For the text-containing cell, return its midpoint in (x, y) coordinate format. 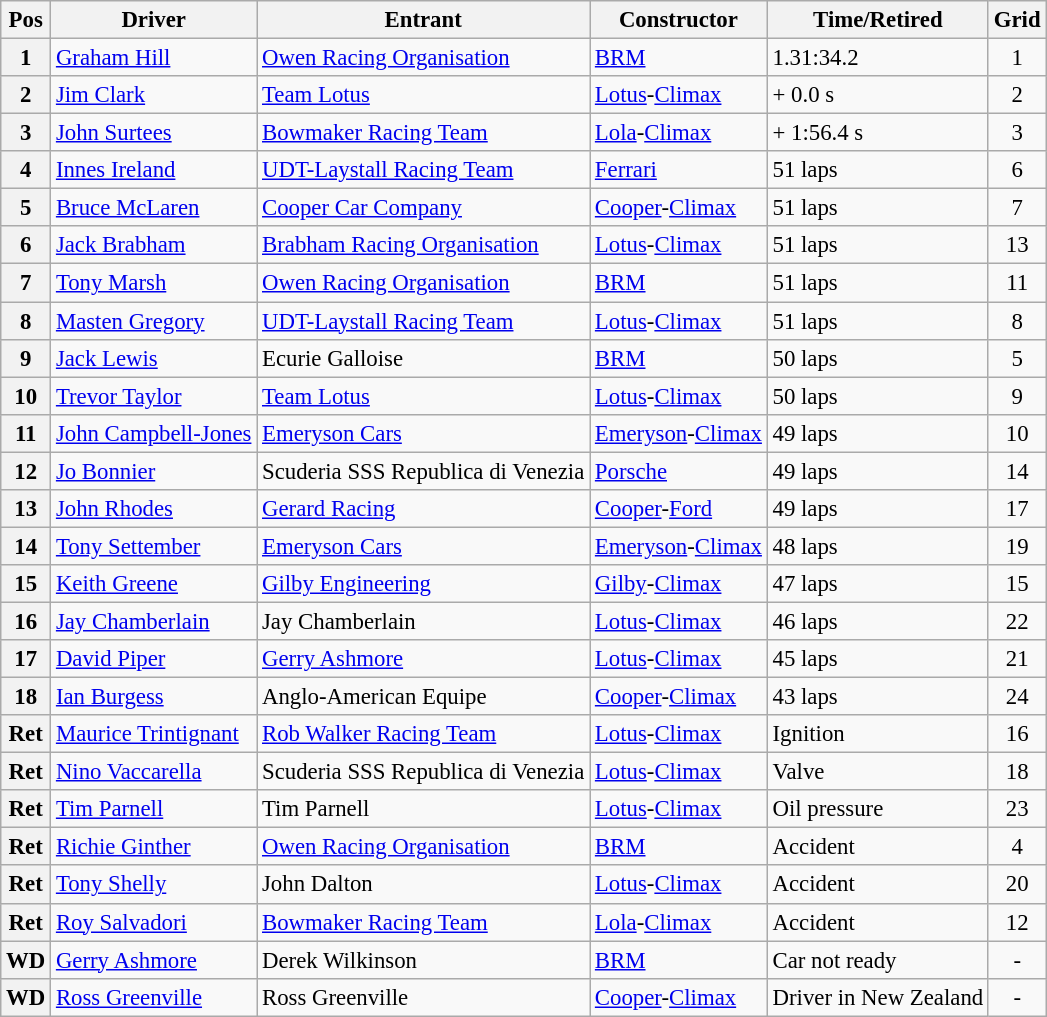
Bruce McLaren (154, 208)
John Dalton (424, 885)
Gerard Racing (424, 509)
Constructor (679, 20)
Oil pressure (878, 809)
Ferrari (679, 170)
Roy Salvadori (154, 922)
John Campbell-Jones (154, 433)
Anglo-American Equipe (424, 697)
Derek Wilkinson (424, 960)
+ 0.0 s (878, 95)
Entrant (424, 20)
Tony Marsh (154, 283)
Masten Gregory (154, 321)
24 (1016, 697)
Innes Ireland (154, 170)
Ecurie Galloise (424, 358)
Ignition (878, 734)
Grid (1016, 20)
John Surtees (154, 133)
Porsche (679, 471)
47 laps (878, 584)
21 (1016, 659)
Jo Bonnier (154, 471)
45 laps (878, 659)
Trevor Taylor (154, 396)
Jack Lewis (154, 358)
Tony Shelly (154, 885)
Tony Settember (154, 546)
Keith Greene (154, 584)
John Rhodes (154, 509)
Cooper-Ford (679, 509)
Brabham Racing Organisation (424, 245)
Graham Hill (154, 58)
Maurice Trintignant (154, 734)
20 (1016, 885)
46 laps (878, 621)
Ian Burgess (154, 697)
Jack Brabham (154, 245)
Gilby-Climax (679, 584)
Jim Clark (154, 95)
Pos (26, 20)
43 laps (878, 697)
Gilby Engineering (424, 584)
Rob Walker Racing Team (424, 734)
Nino Vaccarella (154, 772)
23 (1016, 809)
Driver in New Zealand (878, 997)
22 (1016, 621)
1.31:34.2 (878, 58)
19 (1016, 546)
Car not ready (878, 960)
Driver (154, 20)
Valve (878, 772)
+ 1:56.4 s (878, 133)
Time/Retired (878, 20)
48 laps (878, 546)
David Piper (154, 659)
Cooper Car Company (424, 208)
Richie Ginther (154, 847)
